Locate the cell with the specified text and output its [x, y] center coordinate. 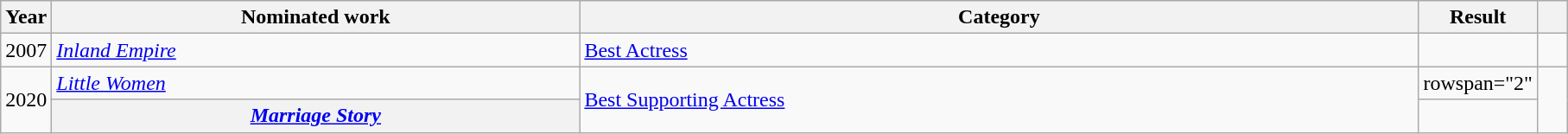
Inland Empire [316, 50]
2020 [26, 99]
Category [999, 17]
rowspan="2" [1478, 83]
Best Supporting Actress [999, 99]
Best Actress [999, 50]
2007 [26, 50]
Result [1478, 17]
Nominated work [316, 17]
Marriage Story [316, 116]
Little Women [316, 83]
Year [26, 17]
